Identify which cell holds the provided text, then report its (x, y) central coordinate. 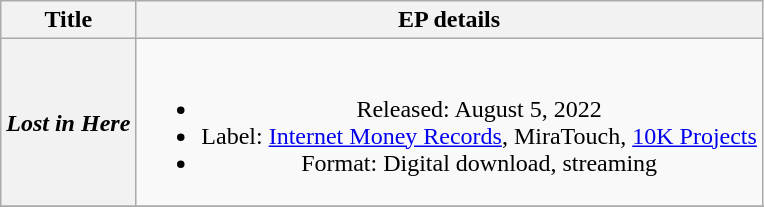
Lost in Here (68, 122)
EP details (450, 20)
Released: August 5, 2022Label: Internet Money Records, MiraTouch, 10K ProjectsFormat: Digital download, streaming (450, 122)
Title (68, 20)
